Provide the (x, y) coordinate of the cell's center where the given text is located.  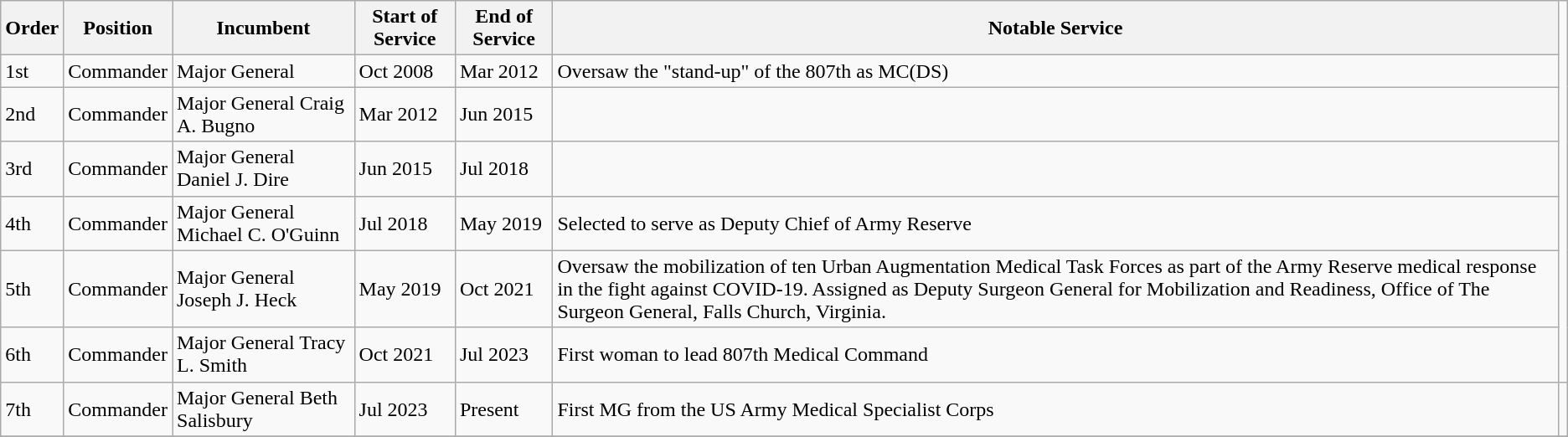
Oct 2008 (405, 71)
Major General Craig A. Bugno (264, 114)
6th (32, 355)
1st (32, 71)
First MG from the US Army Medical Specialist Corps (1055, 409)
Oversaw the "stand-up" of the 807th as MC(DS) (1055, 71)
Major General Daniel J. Dire (264, 169)
End of Service (504, 28)
Notable Service (1055, 28)
Start of Service (405, 28)
3rd (32, 169)
Major General Beth Salisbury (264, 409)
Major General Michael C. O'Guinn (264, 223)
Order (32, 28)
5th (32, 289)
Present (504, 409)
2nd (32, 114)
Selected to serve as Deputy Chief of Army Reserve (1055, 223)
7th (32, 409)
Major General Joseph J. Heck (264, 289)
Position (118, 28)
Major General Tracy L. Smith (264, 355)
4th (32, 223)
First woman to lead 807th Medical Command (1055, 355)
Major General (264, 71)
Incumbent (264, 28)
